Find where the given text appears and provide that cell's center as (x, y) coordinate. 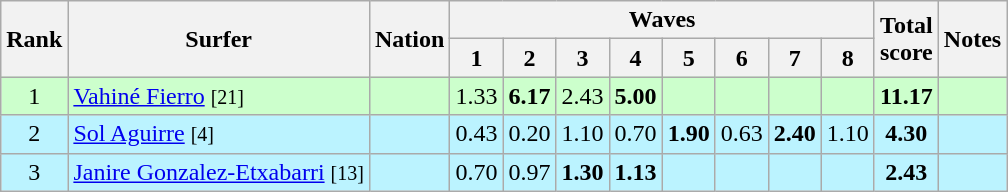
Totalscore (906, 39)
1.90 (688, 134)
4 (636, 58)
7 (794, 58)
0.20 (530, 134)
Vahiné Fierro [21] (219, 96)
Surfer (219, 39)
Sol Aguirre [4] (219, 134)
6.17 (530, 96)
8 (848, 58)
1.30 (582, 172)
Waves (662, 20)
Nation (409, 39)
6 (742, 58)
Janire Gonzalez-Etxabarri [13] (219, 172)
Rank (34, 39)
4.30 (906, 134)
0.97 (530, 172)
2.40 (794, 134)
1.13 (636, 172)
Notes (972, 39)
5 (688, 58)
11.17 (906, 96)
0.43 (476, 134)
5.00 (636, 96)
1.33 (476, 96)
0.63 (742, 134)
